Determine the (X, Y) coordinate at the center of the cell enclosing the given text.  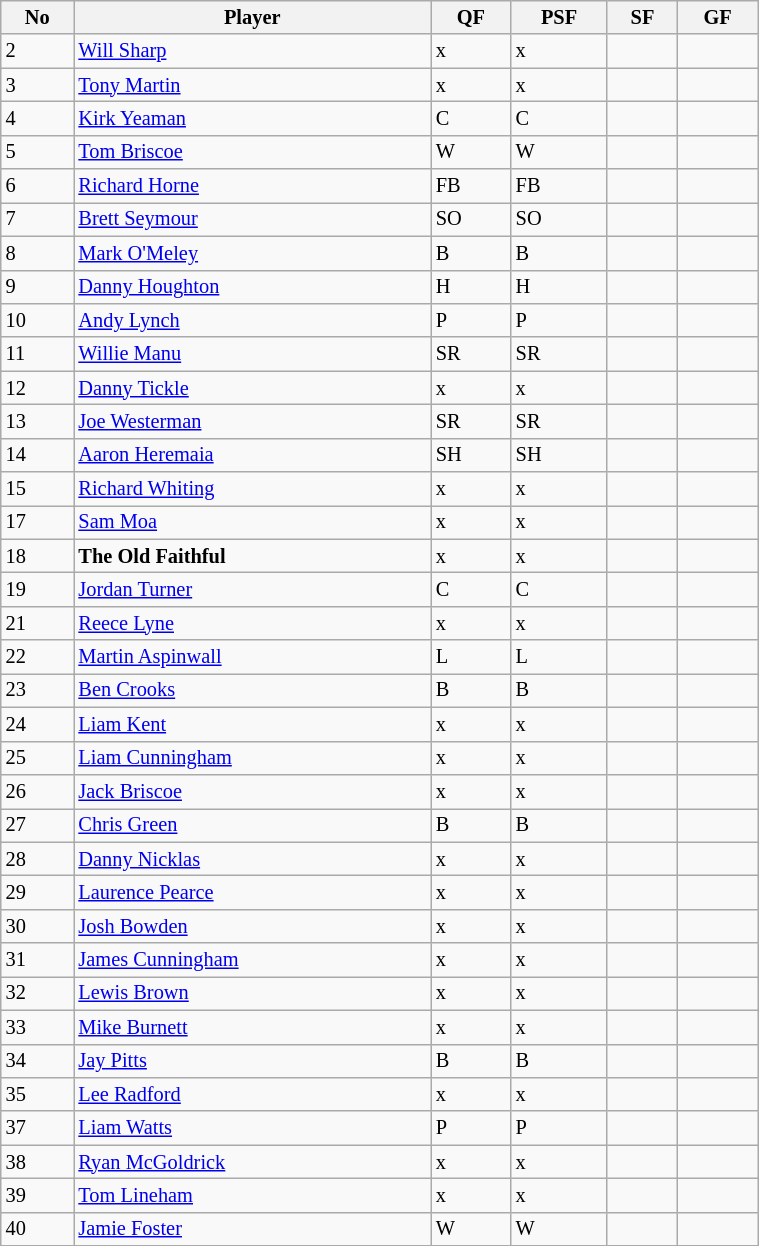
22 (38, 657)
Martin Aspinwall (252, 657)
Jamie Foster (252, 1229)
Lee Radford (252, 1094)
Willie Manu (252, 354)
4 (38, 118)
Will Sharp (252, 51)
21 (38, 623)
39 (38, 1195)
QF (471, 17)
23 (38, 690)
Liam Watts (252, 1128)
2 (38, 51)
12 (38, 388)
10 (38, 320)
No (38, 17)
6 (38, 186)
Richard Horne (252, 186)
Reece Lyne (252, 623)
9 (38, 287)
Tom Briscoe (252, 152)
SF (642, 17)
27 (38, 825)
18 (38, 556)
29 (38, 892)
11 (38, 354)
Joe Westerman (252, 421)
Danny Tickle (252, 388)
Richard Whiting (252, 489)
5 (38, 152)
34 (38, 1061)
PSF (560, 17)
15 (38, 489)
Aaron Heremaia (252, 455)
30 (38, 926)
Lewis Brown (252, 993)
James Cunningham (252, 960)
35 (38, 1094)
Ryan McGoldrick (252, 1162)
GF (718, 17)
28 (38, 859)
Josh Bowden (252, 926)
31 (38, 960)
8 (38, 253)
Laurence Pearce (252, 892)
26 (38, 791)
Danny Houghton (252, 287)
Jordan Turner (252, 589)
32 (38, 993)
Kirk Yeaman (252, 118)
Liam Cunningham (252, 758)
Ben Crooks (252, 690)
Player (252, 17)
24 (38, 724)
40 (38, 1229)
Jay Pitts (252, 1061)
Mark O'Meley (252, 253)
Jack Briscoe (252, 791)
Andy Lynch (252, 320)
13 (38, 421)
Liam Kent (252, 724)
14 (38, 455)
Danny Nicklas (252, 859)
The Old Faithful (252, 556)
25 (38, 758)
Tony Martin (252, 85)
3 (38, 85)
19 (38, 589)
38 (38, 1162)
Sam Moa (252, 522)
17 (38, 522)
37 (38, 1128)
Mike Burnett (252, 1027)
Tom Lineham (252, 1195)
Brett Seymour (252, 219)
7 (38, 219)
33 (38, 1027)
Chris Green (252, 825)
